Identify which cell holds the provided text, then report its [X, Y] central coordinate. 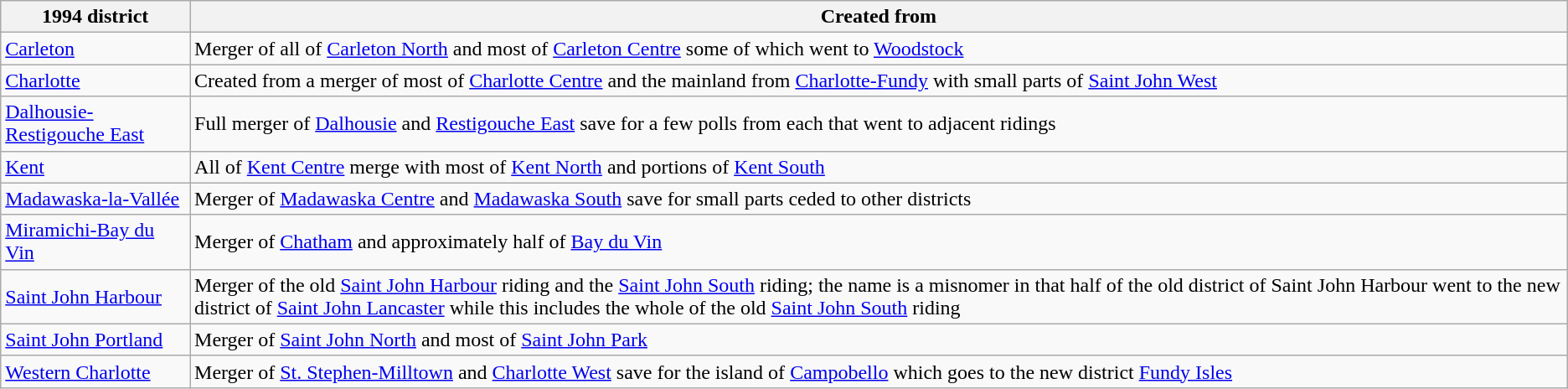
Full merger of Dalhousie and Restigouche East save for a few polls from each that went to adjacent ridings [879, 124]
Created from a merger of most of Charlotte Centre and the mainland from Charlotte-Fundy with small parts of Saint John West [879, 80]
Charlotte [95, 80]
Merger of Chatham and approximately half of Bay du Vin [879, 241]
Saint John Portland [95, 340]
Dalhousie-Restigouche East [95, 124]
Merger of Madawaska Centre and Madawaska South save for small parts ceded to other districts [879, 199]
All of Kent Centre merge with most of Kent North and portions of Kent South [879, 167]
Saint John Harbour [95, 297]
Created from [879, 17]
Carleton [95, 49]
Western Charlotte [95, 371]
Merger of Saint John North and most of Saint John Park [879, 340]
1994 district [95, 17]
Kent [95, 167]
Miramichi-Bay du Vin [95, 241]
Merger of St. Stephen-Milltown and Charlotte West save for the island of Campobello which goes to the new district Fundy Isles [879, 371]
Merger of all of Carleton North and most of Carleton Centre some of which went to Woodstock [879, 49]
Madawaska-la-Vallée [95, 199]
